For the text-containing cell, return its midpoint in [x, y] coordinate format. 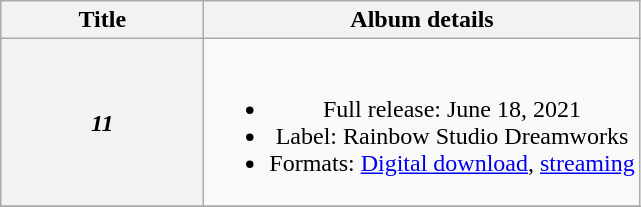
Title [102, 20]
Full release: June 18, 2021Label: Rainbow Studio DreamworksFormats: Digital download, streaming [422, 122]
11 [102, 122]
Album details [422, 20]
